Pinpoint the cell where the given text exists, returning its [X, Y] midpoint coordinate. 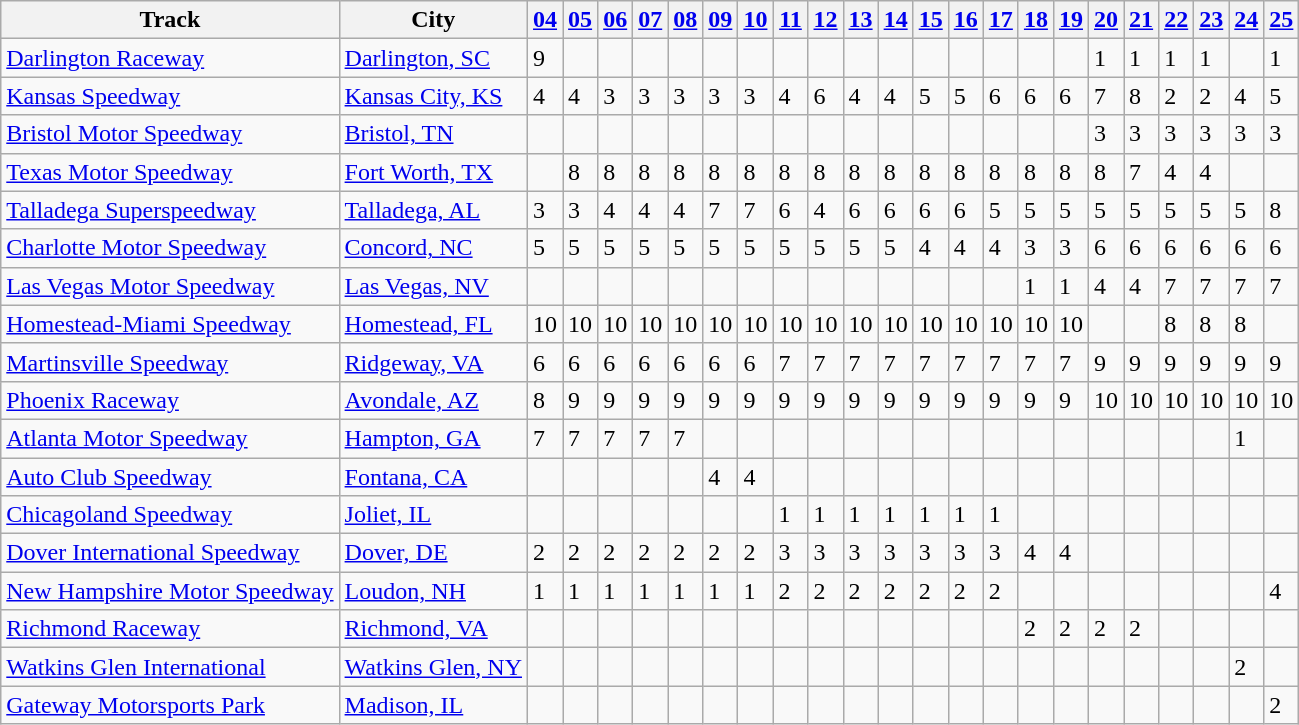
Track [170, 20]
Auto Club Speedway [170, 477]
21 [1142, 20]
Kansas City, KS [433, 96]
Gateway Motorsports Park [170, 705]
14 [896, 20]
13 [860, 20]
Madison, IL [433, 705]
18 [1036, 20]
Watkins Glen International [170, 667]
25 [1282, 20]
Phoenix Raceway [170, 400]
11 [790, 20]
Fort Worth, TX [433, 172]
Las Vegas Motor Speedway [170, 286]
24 [1246, 20]
08 [686, 20]
Talladega, AL [433, 210]
06 [616, 20]
04 [546, 20]
Martinsville Speedway [170, 362]
Texas Motor Speedway [170, 172]
Avondale, AZ [433, 400]
Bristol, TN [433, 134]
Ridgeway, VA [433, 362]
05 [580, 20]
Las Vegas, NV [433, 286]
Richmond, VA [433, 629]
16 [966, 20]
Concord, NC [433, 248]
Fontana, CA [433, 477]
Darlington Raceway [170, 58]
19 [1070, 20]
Charlotte Motor Speedway [170, 248]
20 [1106, 20]
17 [1000, 20]
City [433, 20]
Kansas Speedway [170, 96]
Bristol Motor Speedway [170, 134]
07 [650, 20]
New Hampshire Motor Speedway [170, 591]
15 [930, 20]
Joliet, IL [433, 515]
Richmond Raceway [170, 629]
23 [1212, 20]
Homestead-Miami Speedway [170, 324]
12 [826, 20]
Dover, DE [433, 553]
Homestead, FL [433, 324]
Darlington, SC [433, 58]
09 [720, 20]
Hampton, GA [433, 438]
Loudon, NH [433, 591]
22 [1176, 20]
Dover International Speedway [170, 553]
Watkins Glen, NY [433, 667]
Chicagoland Speedway [170, 515]
Talladega Superspeedway [170, 210]
Atlanta Motor Speedway [170, 438]
